For the text-containing cell, return its midpoint in (X, Y) coordinate format. 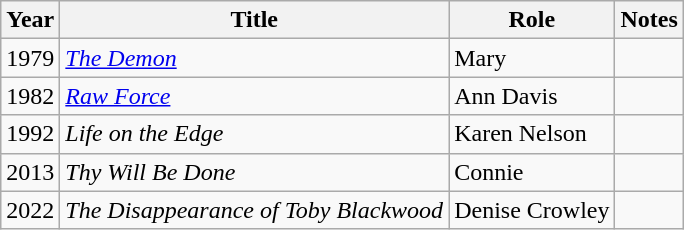
Denise Crowley (532, 210)
Notes (649, 20)
Raw Force (254, 96)
Connie (532, 172)
Life on the Edge (254, 134)
Karen Nelson (532, 134)
2013 (30, 172)
Mary (532, 58)
Title (254, 20)
1982 (30, 96)
2022 (30, 210)
Ann Davis (532, 96)
1979 (30, 58)
The Disappearance of Toby Blackwood (254, 210)
Role (532, 20)
The Demon (254, 58)
Year (30, 20)
Thy Will Be Done (254, 172)
1992 (30, 134)
